Detect which cell encompasses the target text, then output its [x, y] center coordinate. 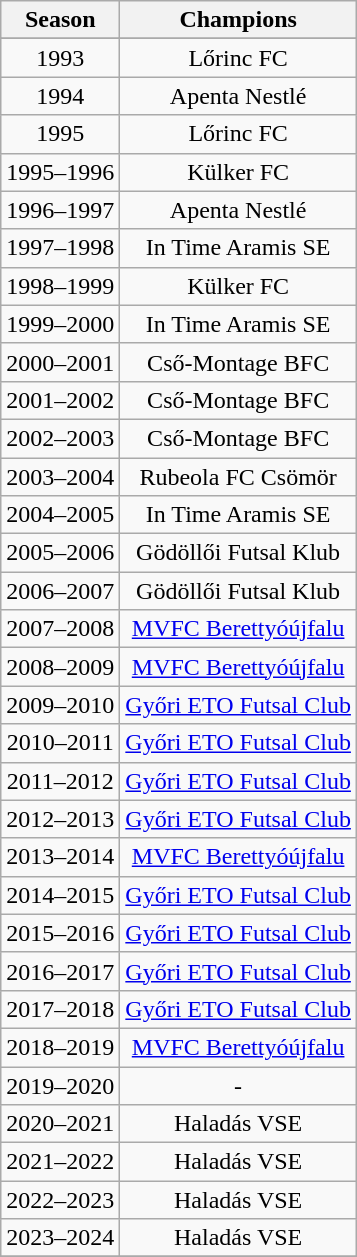
- [238, 1085]
2001–2002 [60, 400]
Rubeola FC Csömör [238, 477]
2003–2004 [60, 477]
2011–2012 [60, 781]
1995 [60, 134]
2012–2013 [60, 819]
2018–2019 [60, 1047]
2006–2007 [60, 591]
2020–2021 [60, 1124]
2007–2008 [60, 629]
1996–1997 [60, 210]
2010–2011 [60, 743]
Season [60, 20]
1993 [60, 58]
2016–2017 [60, 971]
2002–2003 [60, 438]
1995–1996 [60, 172]
2009–2010 [60, 705]
1994 [60, 96]
2022–2023 [60, 1200]
Champions [238, 20]
2004–2005 [60, 515]
2015–2016 [60, 933]
1999–2000 [60, 324]
2023–2024 [60, 1238]
2013–2014 [60, 857]
1998–1999 [60, 286]
2017–2018 [60, 1009]
1997–1998 [60, 248]
2019–2020 [60, 1085]
2005–2006 [60, 553]
2008–2009 [60, 667]
2014–2015 [60, 895]
2021–2022 [60, 1162]
2000–2001 [60, 362]
